From the cell containing the given text, extract its center point as [x, y] coordinate. 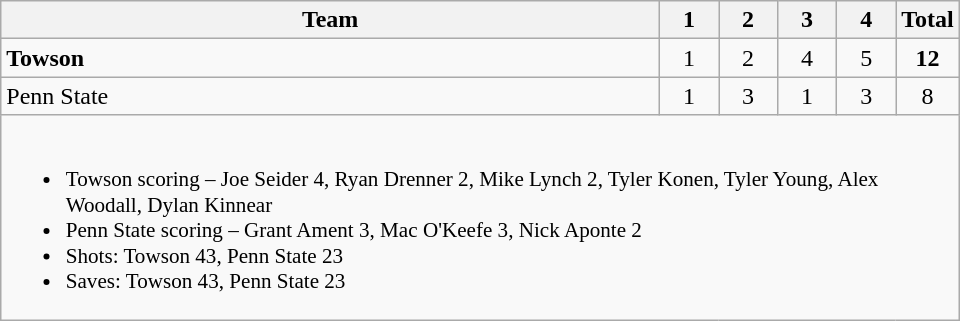
12 [928, 58]
Total [928, 20]
Team [330, 20]
Towson [330, 58]
8 [928, 96]
5 [866, 58]
Penn State [330, 96]
